Extract the (X, Y) coordinate from the center of the cell holding the provided text.  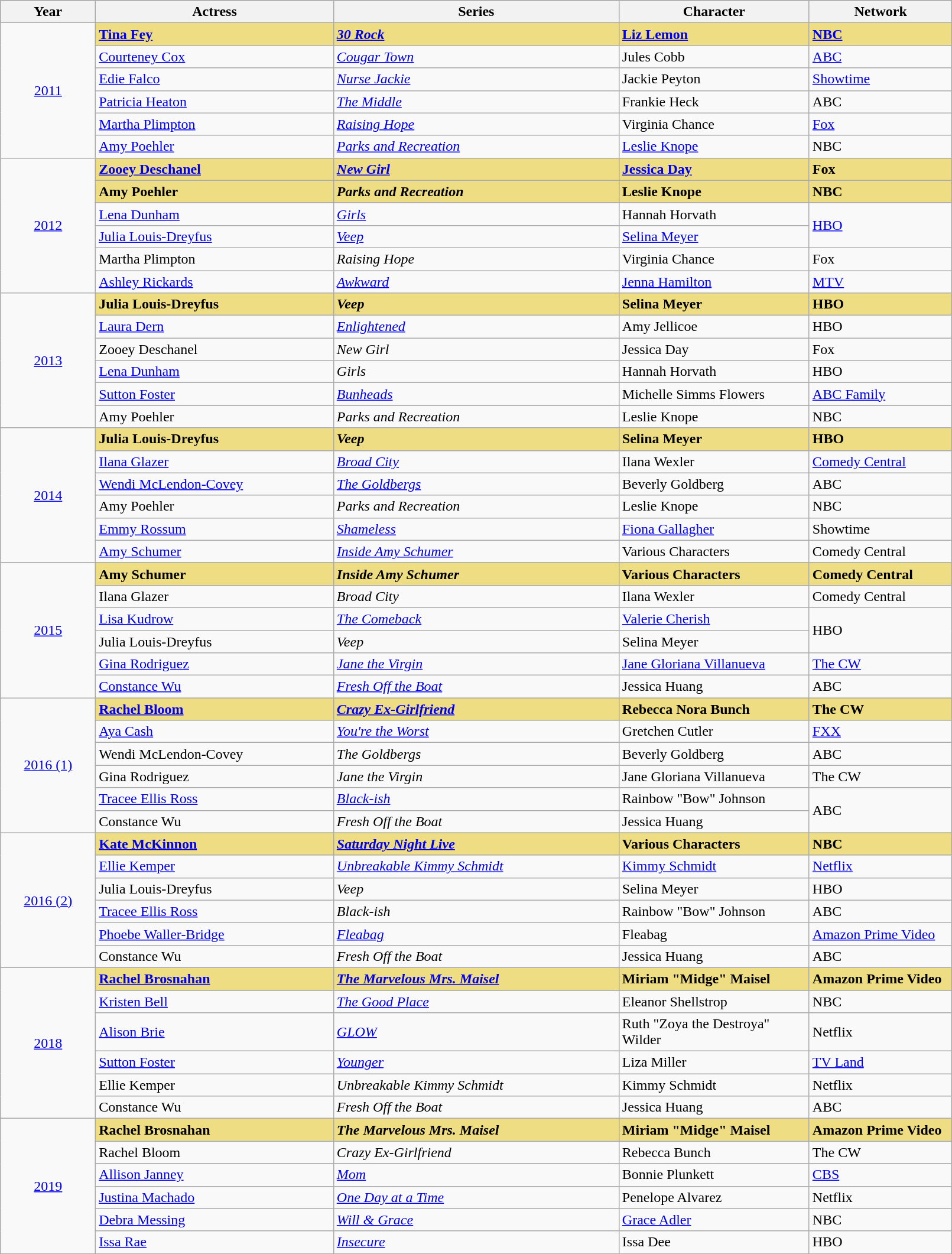
Alison Brie (215, 1032)
Jules Cobb (714, 57)
30 Rock (476, 34)
Jenna Hamilton (714, 282)
Debra Messing (215, 1220)
Kate McKinnon (215, 844)
Lisa Kudrow (215, 619)
Younger (476, 1063)
Allison Janney (215, 1175)
Year (48, 12)
Mom (476, 1175)
Bunheads (476, 394)
CBS (880, 1175)
Enlightened (476, 327)
2015 (48, 630)
Will & Grace (476, 1220)
Series (476, 12)
2011 (48, 90)
The Middle (476, 102)
Courteney Cox (215, 57)
Justina Machado (215, 1197)
ABC Family (880, 394)
Frankie Heck (714, 102)
2012 (48, 225)
Jackie Peyton (714, 79)
Liza Miller (714, 1063)
Emmy Rossum (215, 529)
Actress (215, 12)
Gretchen Cutler (714, 732)
Liz Lemon (714, 34)
Fiona Gallagher (714, 529)
Ashley Rickards (215, 282)
2018 (48, 1042)
Kristen Bell (215, 1002)
TV Land (880, 1063)
Awkward (476, 282)
Issa Rae (215, 1242)
Rebecca Bunch (714, 1152)
2019 (48, 1186)
Phoebe Waller-Bridge (215, 934)
Michelle Simms Flowers (714, 394)
2013 (48, 360)
The Good Place (476, 1002)
Nurse Jackie (476, 79)
Penelope Alvarez (714, 1197)
Patricia Heaton (215, 102)
2014 (48, 495)
Valerie Cherish (714, 619)
Ruth "Zoya the Destroya" Wilder (714, 1032)
Grace Adler (714, 1220)
Cougar Town (476, 57)
Eleanor Shellstrop (714, 1002)
FXX (880, 732)
Rebecca Nora Bunch (714, 709)
Tina Fey (215, 34)
Laura Dern (215, 327)
2016 (2) (48, 900)
Shameless (476, 529)
You're the Worst (476, 732)
Aya Cash (215, 732)
2016 (1) (48, 765)
The Comeback (476, 619)
Network (880, 12)
Insecure (476, 1242)
Edie Falco (215, 79)
Bonnie Plunkett (714, 1175)
Character (714, 12)
MTV (880, 282)
One Day at a Time (476, 1197)
GLOW (476, 1032)
Amy Jellicoe (714, 327)
Saturday Night Live (476, 844)
Issa Dee (714, 1242)
